Extract the (X, Y) coordinate from the center of the cell holding the provided text.  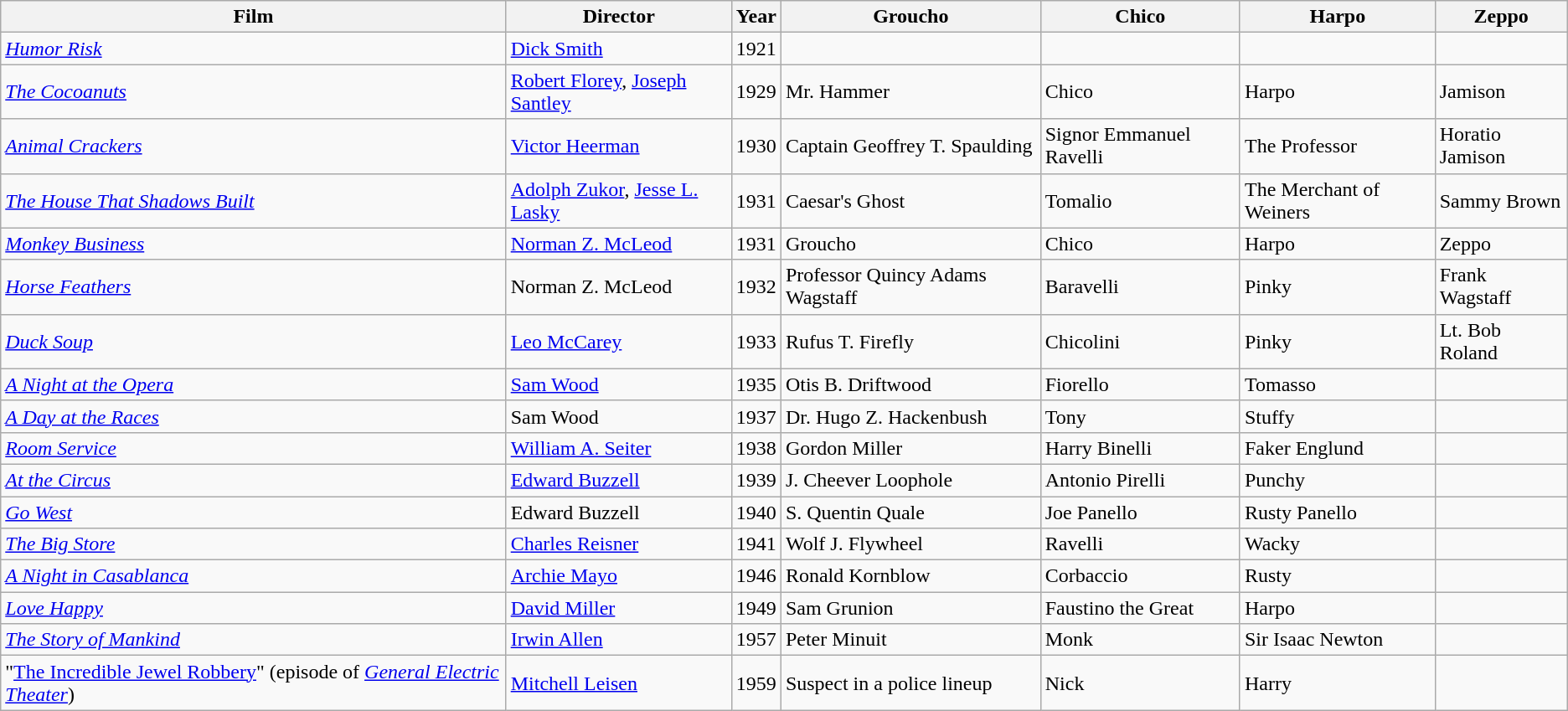
1946 (756, 576)
1933 (756, 342)
Ronald Kornblow (910, 576)
Rusty (1337, 576)
Monkey Business (253, 244)
William A. Seiter (618, 448)
Joe Panello (1140, 512)
Rufus T. Firefly (910, 342)
Director (618, 17)
Animal Crackers (253, 146)
1940 (756, 512)
The Professor (1337, 146)
S. Quentin Quale (910, 512)
Stuffy (1337, 416)
1957 (756, 640)
1959 (756, 683)
Tomalio (1140, 201)
At the Circus (253, 480)
Chicolini (1140, 342)
Suspect in a police lineup (910, 683)
1932 (756, 286)
1937 (756, 416)
Charles Reisner (618, 544)
Captain Geoffrey T. Spaulding (910, 146)
Corbaccio (1140, 576)
J. Cheever Loophole (910, 480)
Leo McCarey (618, 342)
Baravelli (1140, 286)
1929 (756, 92)
Go West (253, 512)
Otis B. Driftwood (910, 384)
Fiorello (1140, 384)
Monk (1140, 640)
Robert Florey, Joseph Santley (618, 92)
Victor Heerman (618, 146)
Antonio Pirelli (1140, 480)
Irwin Allen (618, 640)
Horse Feathers (253, 286)
1938 (756, 448)
Lt. Bob Roland (1501, 342)
Peter Minuit (910, 640)
Rusty Panello (1337, 512)
Humor Risk (253, 49)
1941 (756, 544)
Professor Quincy Adams Wagstaff (910, 286)
1939 (756, 480)
The House That Shadows Built (253, 201)
Archie Mayo (618, 576)
Signor Emmanuel Ravelli (1140, 146)
Punchy (1337, 480)
Dr. Hugo Z. Hackenbush (910, 416)
"The Incredible Jewel Robbery" (episode of General Electric Theater) (253, 683)
Year (756, 17)
Ravelli (1140, 544)
Film (253, 17)
Sam Grunion (910, 608)
Sammy Brown (1501, 201)
Adolph Zukor, Jesse L. Lasky (618, 201)
Tomasso (1337, 384)
The Merchant of Weiners (1337, 201)
1921 (756, 49)
Horatio Jamison (1501, 146)
Frank Wagstaff (1501, 286)
Jamison (1501, 92)
Mr. Hammer (910, 92)
A Day at the Races (253, 416)
Wolf J. Flywheel (910, 544)
1930 (756, 146)
Gordon Miller (910, 448)
Tony (1140, 416)
1949 (756, 608)
Wacky (1337, 544)
The Story of Mankind (253, 640)
A Night at the Opera (253, 384)
Duck Soup (253, 342)
Love Happy (253, 608)
The Cocoanuts (253, 92)
1935 (756, 384)
Harry (1337, 683)
David Miller (618, 608)
Faustino the Great (1140, 608)
Caesar's Ghost (910, 201)
Room Service (253, 448)
The Big Store (253, 544)
Nick (1140, 683)
Mitchell Leisen (618, 683)
Sir Isaac Newton (1337, 640)
Dick Smith (618, 49)
A Night in Casablanca (253, 576)
Harry Binelli (1140, 448)
Faker Englund (1337, 448)
